Provide the (X, Y) coordinate of the cell's center where the given text is located.  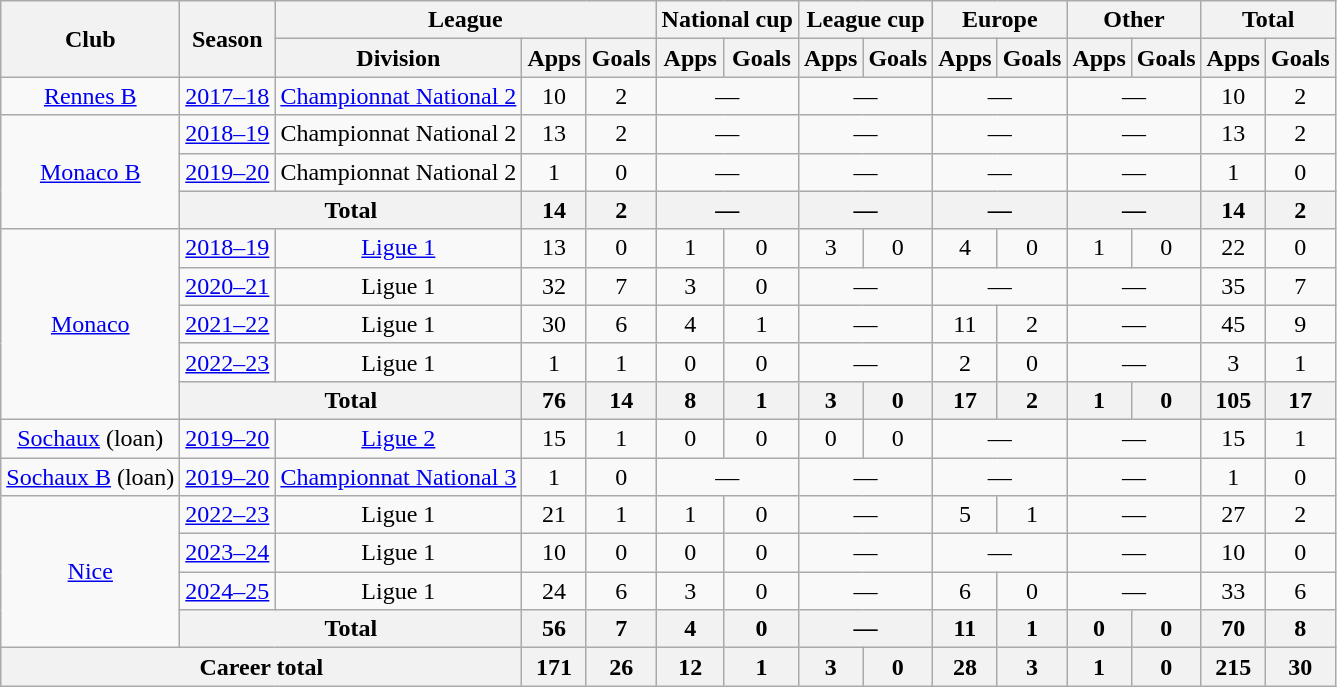
33 (1233, 591)
215 (1233, 667)
32 (554, 286)
Club (90, 39)
105 (1233, 400)
2021–22 (228, 324)
Other (1134, 20)
2017–18 (228, 96)
Season (228, 39)
2020–21 (228, 286)
26 (621, 667)
League cup (865, 20)
Career total (262, 667)
27 (1233, 515)
Rennes B (90, 96)
76 (554, 400)
Europe (1000, 20)
56 (554, 629)
Division (398, 58)
12 (690, 667)
2023–24 (228, 553)
Monaco B (90, 172)
22 (1233, 248)
5 (965, 515)
National cup (727, 20)
21 (554, 515)
70 (1233, 629)
35 (1233, 286)
Sochaux B (loan) (90, 477)
45 (1233, 324)
League (466, 20)
Ligue 2 (398, 438)
Monaco (90, 324)
28 (965, 667)
24 (554, 591)
171 (554, 667)
Nice (90, 572)
Sochaux (loan) (90, 438)
9 (1300, 324)
2024–25 (228, 591)
Championnat National 3 (398, 477)
